From the cell containing the given text, extract its center point as (X, Y) coordinate. 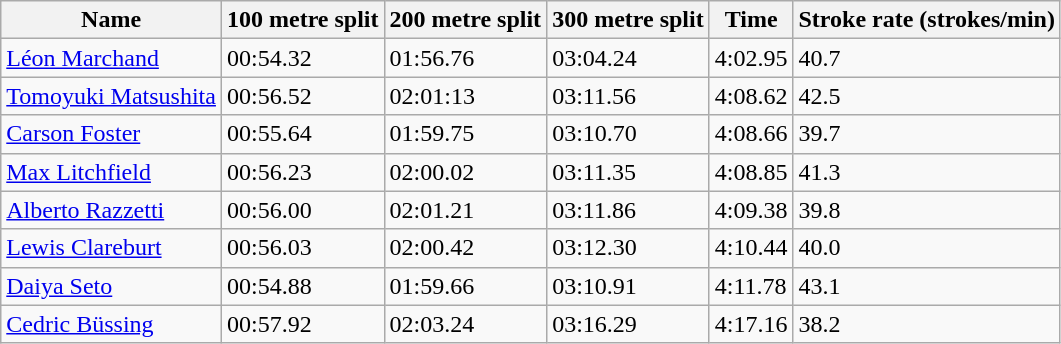
00:57.92 (302, 324)
4:08.85 (751, 172)
4:10.44 (751, 248)
39.7 (926, 134)
02:03.24 (466, 324)
03:11.35 (628, 172)
4:09.38 (751, 210)
Léon Marchand (112, 58)
4:08.62 (751, 96)
4:17.16 (751, 324)
4:02.95 (751, 58)
200 metre split (466, 20)
42.5 (926, 96)
Tomoyuki Matsushita (112, 96)
03:16.29 (628, 324)
03:04.24 (628, 58)
00:56.52 (302, 96)
01:56.76 (466, 58)
00:56.23 (302, 172)
02:01:13 (466, 96)
Alberto Razzetti (112, 210)
03:12.30 (628, 248)
4:08.66 (751, 134)
00:56.00 (302, 210)
03:11.86 (628, 210)
100 metre split (302, 20)
Name (112, 20)
01:59.75 (466, 134)
02:00.02 (466, 172)
02:00.42 (466, 248)
Cedric Büssing (112, 324)
40.7 (926, 58)
01:59.66 (466, 286)
Max Litchfield (112, 172)
41.3 (926, 172)
38.2 (926, 324)
39.8 (926, 210)
Lewis Clareburt (112, 248)
4:11.78 (751, 286)
00:55.64 (302, 134)
02:01.21 (466, 210)
300 metre split (628, 20)
Time (751, 20)
00:54.88 (302, 286)
03:10.91 (628, 286)
Carson Foster (112, 134)
43.1 (926, 286)
00:56.03 (302, 248)
00:54.32 (302, 58)
03:10.70 (628, 134)
Daiya Seto (112, 286)
03:11.56 (628, 96)
40.0 (926, 248)
Stroke rate (strokes/min) (926, 20)
